Output the (X, Y) coordinate of the center of the cell containing the given text.  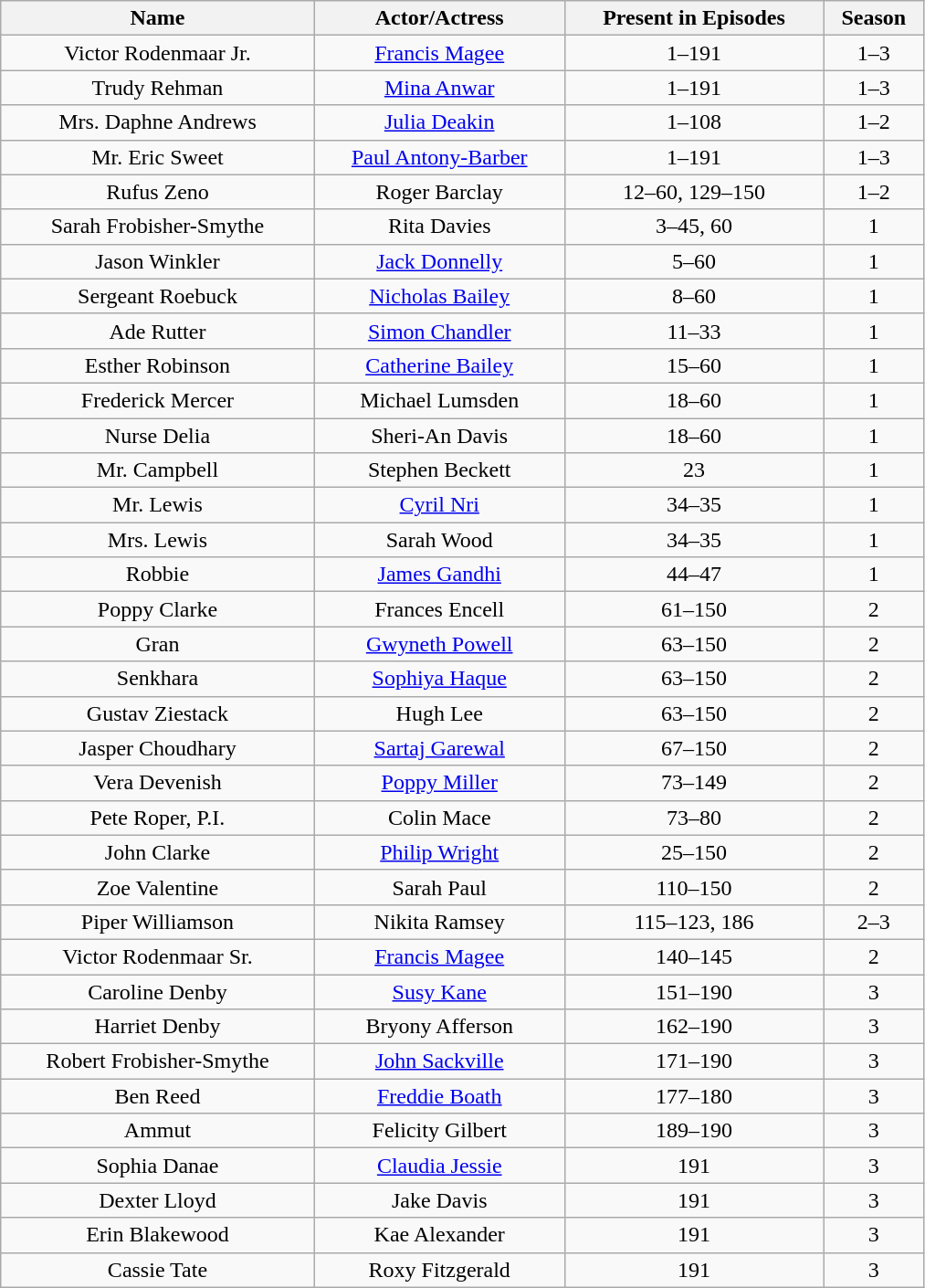
Sartaj Garewal (439, 748)
Ammut (157, 1131)
Kae Alexander (439, 1235)
Jake Davis (439, 1200)
67–150 (694, 748)
Frederick Mercer (157, 400)
Ben Reed (157, 1096)
3–45, 60 (694, 227)
Hugh Lee (439, 713)
Claudia Jessie (439, 1166)
Ade Rutter (157, 331)
Sarah Paul (439, 887)
Vera Devenish (157, 783)
Poppy Miller (439, 783)
James Gandhi (439, 575)
44–47 (694, 575)
Catherine Bailey (439, 365)
Sophia Danae (157, 1166)
73–149 (694, 783)
23 (694, 470)
Julia Deakin (439, 122)
Pete Roper, P.I. (157, 818)
Nicholas Bailey (439, 296)
Sergeant Roebuck (157, 296)
Jack Donnelly (439, 261)
Poppy Clarke (157, 609)
Mrs. Daphne Andrews (157, 122)
Zoe Valentine (157, 887)
Simon Chandler (439, 331)
25–150 (694, 852)
Robert Frobisher-Smythe (157, 1061)
73–80 (694, 818)
177–180 (694, 1096)
Bryony Afferson (439, 1027)
Caroline Denby (157, 991)
Mrs. Lewis (157, 540)
John Clarke (157, 852)
Felicity Gilbert (439, 1131)
151–190 (694, 991)
Roxy Fitzgerald (439, 1270)
Paul Antony-Barber (439, 157)
Susy Kane (439, 991)
Frances Encell (439, 609)
Esther Robinson (157, 365)
115–123, 186 (694, 922)
Harriet Denby (157, 1027)
Roger Barclay (439, 192)
Mr. Lewis (157, 505)
John Sackville (439, 1061)
189–190 (694, 1131)
Mr. Campbell (157, 470)
171–190 (694, 1061)
15–60 (694, 365)
Mina Anwar (439, 88)
Gran (157, 644)
Erin Blakewood (157, 1235)
Cyril Nri (439, 505)
Season (874, 18)
Cassie Tate (157, 1270)
Colin Mace (439, 818)
1–108 (694, 122)
Name (157, 18)
Victor Rodenmaar Jr. (157, 53)
Senkhara (157, 679)
Sophiya Haque (439, 679)
140–145 (694, 956)
Piper Williamson (157, 922)
Freddie Boath (439, 1096)
8–60 (694, 296)
162–190 (694, 1027)
Rufus Zeno (157, 192)
5–60 (694, 261)
Stephen Beckett (439, 470)
Dexter Lloyd (157, 1200)
Trudy Rehman (157, 88)
2–3 (874, 922)
Sarah Wood (439, 540)
Philip Wright (439, 852)
11–33 (694, 331)
Sarah Frobisher-Smythe (157, 227)
Nikita Ramsey (439, 922)
Sheri-An Davis (439, 436)
Present in Episodes (694, 18)
Gustav Ziestack (157, 713)
Nurse Delia (157, 436)
Michael Lumsden (439, 400)
110–150 (694, 887)
12–60, 129–150 (694, 192)
Jasper Choudhary (157, 748)
Gwyneth Powell (439, 644)
Rita Davies (439, 227)
Robbie (157, 575)
Actor/Actress (439, 18)
Victor Rodenmaar Sr. (157, 956)
Jason Winkler (157, 261)
Mr. Eric Sweet (157, 157)
61–150 (694, 609)
